Search for the cell housing the specified text and yield its (X, Y) center coordinate. 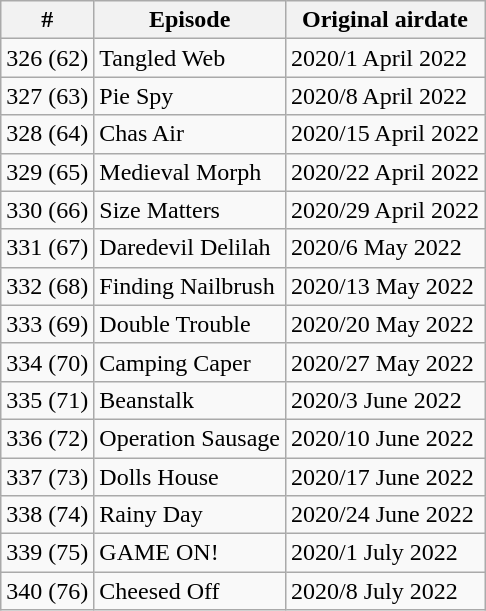
339 (75) (48, 553)
326 (62) (48, 58)
338 (74) (48, 515)
2020/13 May 2022 (384, 286)
2020/17 June 2022 (384, 477)
GAME ON! (190, 553)
2020/29 April 2022 (384, 210)
337 (73) (48, 477)
336 (72) (48, 438)
334 (70) (48, 362)
Pie Spy (190, 96)
Tangled Web (190, 58)
Double Trouble (190, 324)
2020/24 June 2022 (384, 515)
2020/22 April 2022 (384, 172)
Finding Nailbrush (190, 286)
333 (69) (48, 324)
Camping Caper (190, 362)
Rainy Day (190, 515)
327 (63) (48, 96)
Beanstalk (190, 400)
Size Matters (190, 210)
2020/6 May 2022 (384, 248)
340 (76) (48, 591)
2020/1 April 2022 (384, 58)
Cheesed Off (190, 591)
332 (68) (48, 286)
Original airdate (384, 20)
Chas Air (190, 134)
2020/10 June 2022 (384, 438)
331 (67) (48, 248)
330 (66) (48, 210)
2020/1 July 2022 (384, 553)
# (48, 20)
335 (71) (48, 400)
2020/3 June 2022 (384, 400)
2020/20 May 2022 (384, 324)
Operation Sausage (190, 438)
2020/15 April 2022 (384, 134)
Medieval Morph (190, 172)
2020/8 July 2022 (384, 591)
Daredevil Delilah (190, 248)
329 (65) (48, 172)
Dolls House (190, 477)
328 (64) (48, 134)
2020/8 April 2022 (384, 96)
Episode (190, 20)
2020/27 May 2022 (384, 362)
